Detect which cell encompasses the target text, then output its [X, Y] center coordinate. 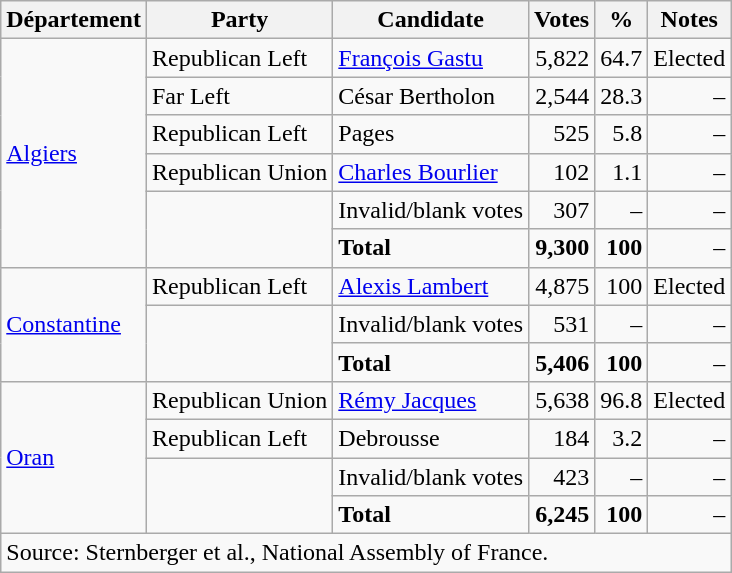
5,822 [562, 58]
307 [562, 210]
Oran [74, 457]
423 [562, 477]
Candidate [431, 20]
3.2 [622, 438]
Votes [562, 20]
Rémy Jacques [431, 400]
1.1 [622, 172]
Debrousse [431, 438]
6,245 [562, 515]
5.8 [622, 134]
Party [239, 20]
96.8 [622, 400]
Far Left [239, 96]
28.3 [622, 96]
Algiers [74, 153]
2,544 [562, 96]
François Gastu [431, 58]
102 [562, 172]
Source: Sternberger et al., National Assembly of France. [366, 553]
64.7 [622, 58]
Charles Bourlier [431, 172]
Constantine [74, 324]
Pages [431, 134]
Département [74, 20]
César Bertholon [431, 96]
% [622, 20]
Notes [690, 20]
184 [562, 438]
Alexis Lambert [431, 286]
525 [562, 134]
5,638 [562, 400]
9,300 [562, 248]
4,875 [562, 286]
5,406 [562, 362]
531 [562, 324]
